Return the [x, y] coordinate for the center point of the cell that contains the specified text.  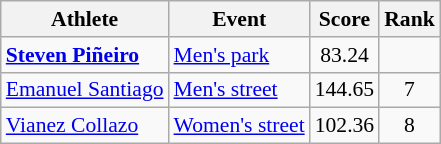
7 [410, 90]
Rank [410, 19]
Score [344, 19]
8 [410, 126]
Athlete [85, 19]
Men's street [240, 90]
Event [240, 19]
83.24 [344, 55]
Men's park [240, 55]
Emanuel Santiago [85, 90]
Steven Piñeiro⁣ [85, 55]
Vianez Collazo [85, 126]
Women's street [240, 126]
102.36 [344, 126]
144.65 [344, 90]
